Scan for the cell matching the given text and deliver its (X, Y) coordinate at center. 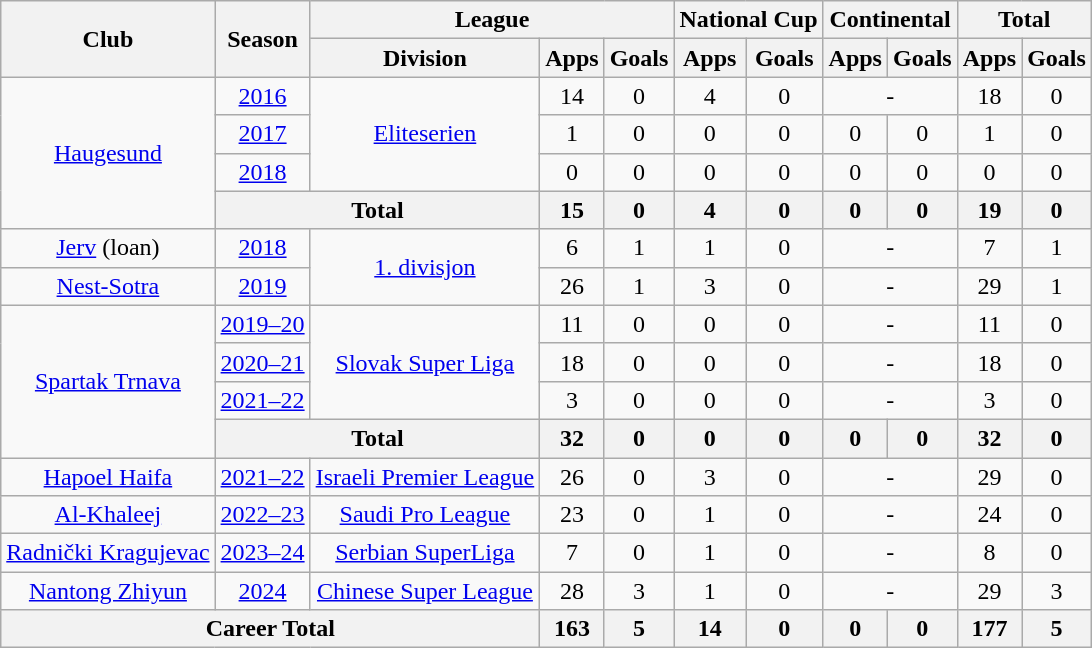
15 (572, 210)
League (492, 20)
National Cup (748, 20)
Slovak Super Liga (425, 362)
Al-Khaleej (108, 515)
8 (989, 553)
2019–20 (262, 324)
Serbian SuperLiga (425, 553)
24 (989, 515)
Continental (890, 20)
Season (262, 39)
6 (572, 248)
2017 (262, 134)
23 (572, 515)
1. divisjon (425, 267)
Nest-Sotra (108, 286)
2019 (262, 286)
2023–24 (262, 553)
28 (572, 591)
Career Total (270, 629)
2022–23 (262, 515)
2020–21 (262, 362)
Radnički Kragujevac (108, 553)
Hapoel Haifa (108, 477)
2016 (262, 96)
Eliteserien (425, 134)
Saudi Pro League (425, 515)
177 (989, 629)
Haugesund (108, 153)
Israeli Premier League (425, 477)
2024 (262, 591)
Chinese Super League (425, 591)
Club (108, 39)
Spartak Trnava (108, 381)
163 (572, 629)
Nantong Zhiyun (108, 591)
Division (425, 58)
Jerv (loan) (108, 248)
19 (989, 210)
